Pinpoint the cell where the given text exists, returning its [X, Y] midpoint coordinate. 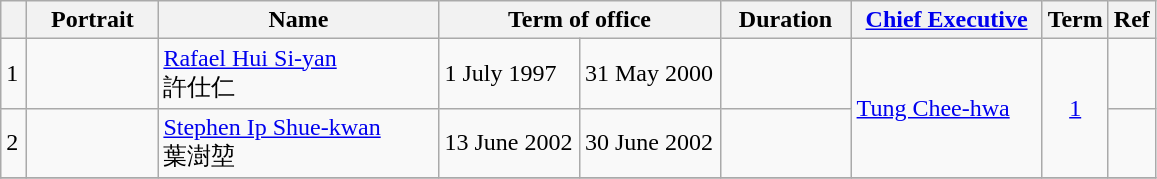
30 June 2002 [650, 143]
Term [1075, 20]
1 July 1997 [510, 74]
Ref [1132, 20]
2 [14, 143]
Portrait [92, 20]
Duration [786, 20]
Tung Chee-hwa [946, 108]
Rafael Hui Si-yan許仕仁 [298, 74]
13 June 2002 [510, 143]
31 May 2000 [650, 74]
Chief Executive [946, 20]
Stephen Ip Shue-kwan葉澍堃 [298, 143]
Term of office [580, 20]
Name [298, 20]
